Search for the cell housing the specified text and yield its [X, Y] center coordinate. 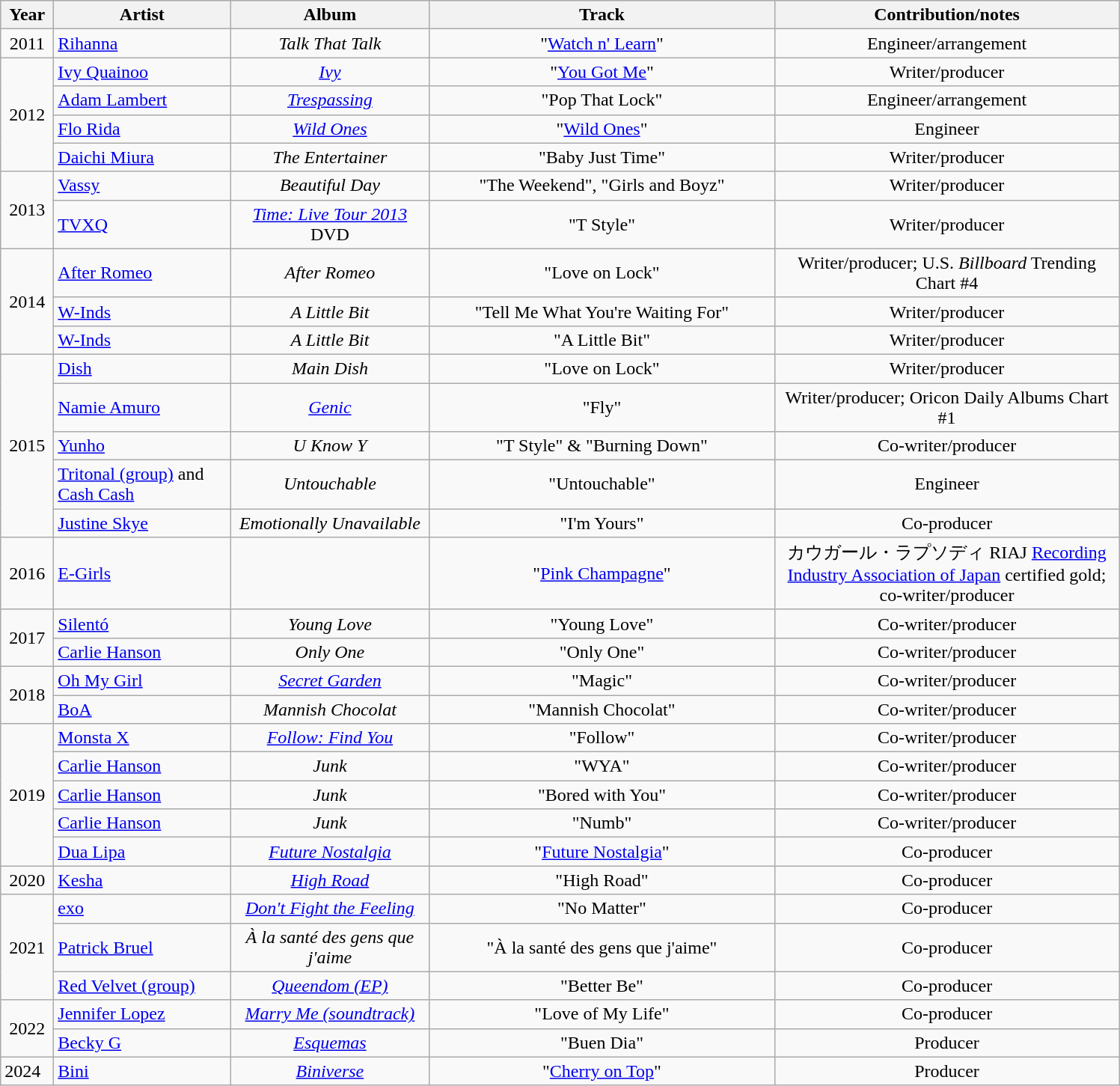
Trespassing [330, 100]
"Watch n' Learn" [602, 43]
E-Girls [142, 573]
High Road [330, 880]
Adam Lambert [142, 100]
"Bored with You" [602, 795]
"À la santé des gens que j'aime" [602, 948]
Biniverse [330, 1071]
2013 [27, 210]
"WYA" [602, 766]
Namie Amuro [142, 407]
Artist [142, 15]
Writer/producer; Oricon Daily Albums Chart #1 [947, 407]
"Young Love" [602, 623]
2012 [27, 115]
"Pink Champagne" [602, 573]
Don't Fight the Feeling [330, 909]
The Entertainer [330, 157]
Dua Lipa [142, 852]
Daichi Miura [142, 157]
"Cherry on Top" [602, 1071]
"Untouchable" [602, 485]
"Follow" [602, 738]
2017 [27, 638]
Oh My Girl [142, 680]
Dish [142, 368]
2020 [27, 880]
"You Got Me" [602, 72]
Main Dish [330, 368]
Monsta X [142, 738]
U Know Y [330, 446]
"I'm Yours" [602, 523]
2015 [27, 445]
"Buen Dia" [602, 1043]
Wild Ones [330, 129]
Genic [330, 407]
Future Nostalgia [330, 852]
Flo Rida [142, 129]
Only One [330, 652]
Contribution/notes [947, 15]
"T Style" & "Burning Down" [602, 446]
Esquemas [330, 1043]
"Better Be" [602, 986]
Bini [142, 1071]
"Only One" [602, 652]
"Wild Ones" [602, 129]
Yunho [142, 446]
2018 [27, 695]
Kesha [142, 880]
Emotionally Unavailable [330, 523]
Jennifer Lopez [142, 1014]
Beautiful Day [330, 186]
"Future Nostalgia" [602, 852]
Ivy Quainoo [142, 72]
Mannish Chocolat [330, 709]
Vassy [142, 186]
"Love of My Life" [602, 1014]
Becky G [142, 1043]
À la santé des gens que j'aime [330, 948]
Queendom (EP) [330, 986]
2016 [27, 573]
Untouchable [330, 485]
exo [142, 909]
Young Love [330, 623]
Follow: Find You [330, 738]
BoA [142, 709]
Ivy [330, 72]
2014 [27, 301]
2011 [27, 43]
"Magic" [602, 680]
"Tell Me What You're Waiting For" [602, 311]
Marry Me (soundtrack) [330, 1014]
2021 [27, 948]
Silentó [142, 623]
Rihanna [142, 43]
2024 [27, 1071]
Time: Live Tour 2013 DVD [330, 225]
"Pop That Lock" [602, 100]
Patrick Bruel [142, 948]
2022 [27, 1028]
2019 [27, 795]
"No Matter" [602, 909]
"High Road" [602, 880]
Year [27, 15]
Writer/producer; U.S. Billboard Trending Chart #4 [947, 272]
"T Style" [602, 225]
Secret Garden [330, 680]
"Baby Just Time" [602, 157]
カウガール・ラプソディ RIAJ Recording Industry Association of Japan certified gold; co-writer/producer [947, 573]
Talk That Talk [330, 43]
Track [602, 15]
"Numb" [602, 823]
Red Velvet (group) [142, 986]
"The Weekend", "Girls and Boyz" [602, 186]
"Mannish Chocolat" [602, 709]
"Fly" [602, 407]
Tritonal (group) and Cash Cash [142, 485]
"A Little Bit" [602, 340]
Justine Skye [142, 523]
Album [330, 15]
TVXQ [142, 225]
